For the text-containing cell, return its midpoint in [X, Y] coordinate format. 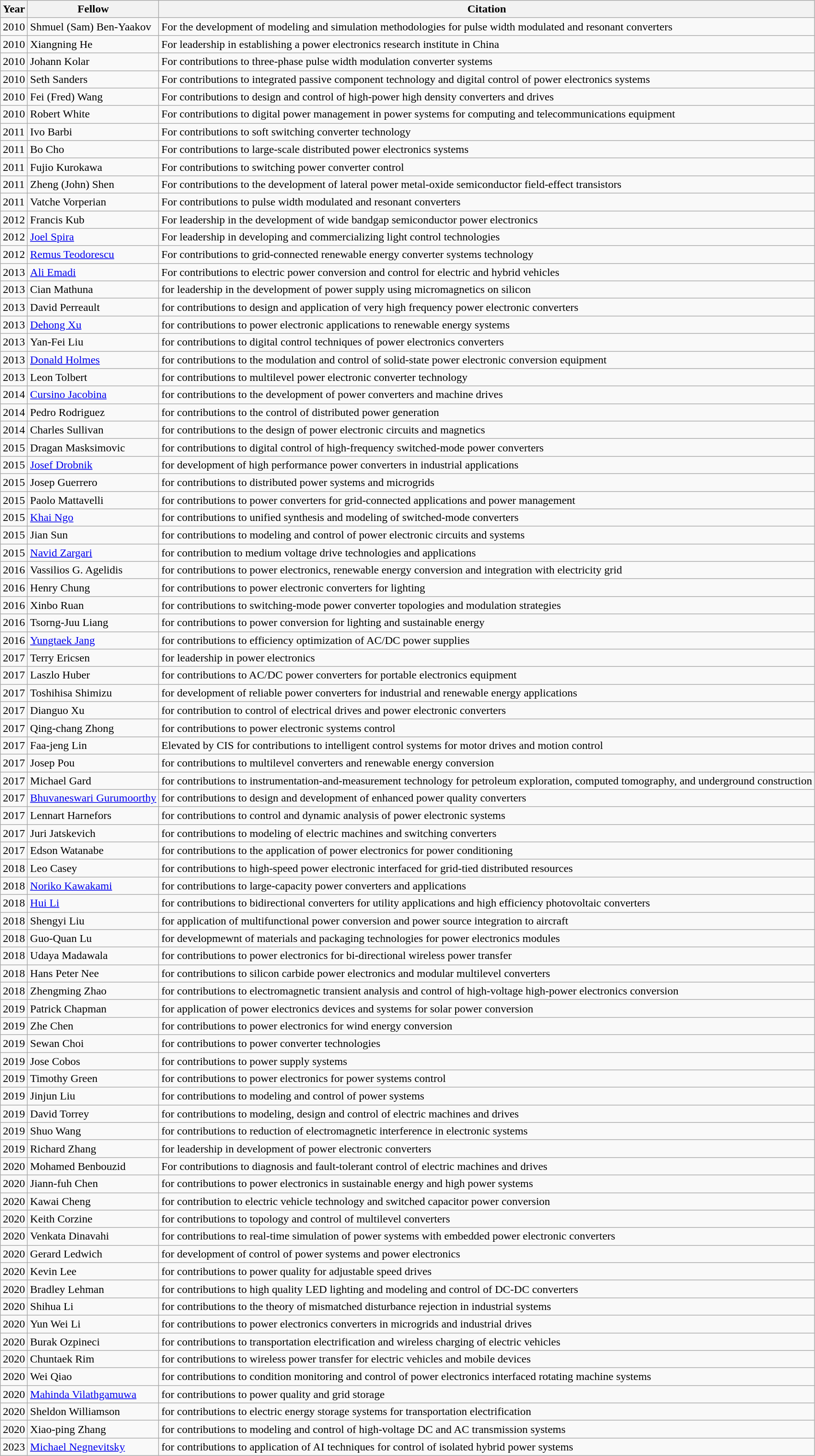
Gerard Ledwich [93, 1254]
for contributions to electric energy storage systems for transportation electrification [487, 1412]
Dianguo Xu [93, 710]
for application of power electronics devices and systems for solar power conversion [487, 1008]
for contributions to multilevel power electronic converter technology [487, 377]
for leadership in the development of power supply using micromagnetics on silicon [487, 290]
Dehong Xu [93, 325]
Leon Tolbert [93, 377]
for contributions to the theory of mismatched disturbance rejection in industrial systems [487, 1306]
Ali Emadi [93, 272]
Shuo Wang [93, 1131]
For contributions to the development of lateral power metal-oxide semiconductor field-effect transistors [487, 184]
Jinjun Liu [93, 1096]
for contributions to control and dynamic analysis of power electronic systems [487, 816]
for contributions to power electronic systems control [487, 728]
for contributions to power converters for grid-connected applications and power management [487, 500]
Year [14, 9]
Ivo Barbi [93, 132]
Lennart Harnefors [93, 816]
for contributions to design and application of very high frequency power electronic converters [487, 307]
Citation [487, 9]
for contributions to reduction of electromagnetic interference in electronic systems [487, 1131]
for contributions to distributed power systems and microgrids [487, 482]
for contributions to modeling, design and control of electric machines and drives [487, 1114]
Faa-jeng Lin [93, 745]
for contributions to real-time simulation of power systems with embedded power electronic converters [487, 1236]
Josep Guerrero [93, 482]
For contributions to large-scale distributed power electronics systems [487, 149]
Bo Cho [93, 149]
for application of multifunctional power conversion and power source integration to aircraft [487, 921]
for contributions to high-speed power electronic interfaced for grid-tied distributed resources [487, 868]
Michael Gard [93, 781]
Keith Corzine [93, 1219]
Joel Spira [93, 237]
Jose Cobos [93, 1061]
for contributions to power electronic converters for lighting [487, 588]
for contributions to efficiency optimization of AC/DC power supplies [487, 640]
for contributions to the development of power converters and machine drives [487, 395]
For contributions to electric power conversion and control for electric and hybrid vehicles [487, 272]
For contributions to soft switching converter technology [487, 132]
Leo Casey [93, 868]
Josef Drobnik [93, 465]
for contributions to unified synthesis and modeling of switched-mode converters [487, 518]
Qing-chang Zhong [93, 728]
Khai Ngo [93, 518]
Seth Sanders [93, 79]
for contributions to power supply systems [487, 1061]
For the development of modeling and simulation methodologies for pulse width modulated and resonant converters [487, 27]
for contributions to power electronics in sustainable energy and high power systems [487, 1184]
Tsorng-Juu Liang [93, 623]
for contributions to wireless power transfer for electric vehicles and mobile devices [487, 1359]
Richard Zhang [93, 1149]
Hans Peter Nee [93, 973]
Udaya Madawala [93, 956]
Yun Wei Li [93, 1324]
Fei (Fred) Wang [93, 97]
for contributions to bidirectional converters for utility applications and high efficiency photovoltaic converters [487, 903]
for development of control of power systems and power electronics [487, 1254]
For contributions to pulse width modulated and resonant converters [487, 202]
Shihua Li [93, 1306]
Kawai Cheng [93, 1201]
Chuntaek Rim [93, 1359]
for developmewnt of materials and packaging technologies for power electronics modules [487, 938]
for development of high performance power converters in industrial applications [487, 465]
for contributions to large-capacity power converters and applications [487, 886]
Zhengming Zhao [93, 991]
for contribution to electric vehicle technology and switched capacitor power conversion [487, 1201]
for contribution to control of electrical drives and power electronic converters [487, 710]
Cian Mathuna [93, 290]
for contributions to power electronics for bi-directional wireless power transfer [487, 956]
for contributions to modeling and control of high-voltage DC and AC transmission systems [487, 1429]
for contributions to multilevel converters and renewable energy conversion [487, 763]
Xiangning He [93, 44]
Mohamed Benbouzid [93, 1166]
Henry Chung [93, 588]
for contributions to power electronic applications to renewable energy systems [487, 325]
Michael Negnevitsky [93, 1447]
for contributions to AC/DC power converters for portable electronics equipment [487, 675]
Guo-Quan Lu [93, 938]
Laszlo Huber [93, 675]
for contributions to the control of distributed power generation [487, 412]
For leadership in developing and commercializing light control technologies [487, 237]
For contributions to integrated passive component technology and digital control of power electronics systems [487, 79]
Patrick Chapman [93, 1008]
for contributions to electromagnetic transient analysis and control of high-voltage high-power electronics conversion [487, 991]
Elevated by CIS for contributions to intelligent control systems for motor drives and motion control [487, 745]
Shmuel (Sam) Ben-Yaakov [93, 27]
Josep Pou [93, 763]
for contributions to switching-mode power converter topologies and modulation strategies [487, 605]
for contributions to instrumentation-and-measurement technology for petroleum exploration, computed tomography, and underground construction [487, 781]
For contributions to three-phase pulse width modulation converter systems [487, 62]
Edson Watanabe [93, 851]
for development of reliable power converters for industrial and renewable energy applications [487, 693]
Hui Li [93, 903]
Bradley Lehman [93, 1289]
For contributions to diagnosis and fault-tolerant control of electric machines and drives [487, 1166]
for contributions to topology and control of multilevel converters [487, 1219]
for contributions to power electronics converters in microgrids and industrial drives [487, 1324]
for contributions to power quality for adjustable speed drives [487, 1271]
Juri Jatskevich [93, 833]
Dragan Masksimovic [93, 447]
Bhuvaneswari Gurumoorthy [93, 798]
Mahinda Vilathgamuwa [93, 1394]
for contributions to application of AI techniques for control of isolated hybrid power systems [487, 1447]
Navid Zargari [93, 553]
Remus Teodorescu [93, 255]
For contributions to switching power converter control [487, 167]
for leadership in power electronics [487, 658]
for contribution to medium voltage drive technologies and applications [487, 553]
Cursino Jacobina [93, 395]
for contributions to modeling and control of power systems [487, 1096]
for contributions to design and development of enhanced power quality converters [487, 798]
for contributions to the modulation and control of solid-state power electronic conversion equipment [487, 360]
Robert White [93, 114]
For leadership in the development of wide bandgap semiconductor power electronics [487, 220]
for contributions to power conversion for lighting and sustainable energy [487, 623]
For contributions to digital power management in power systems for computing and telecommunications equipment [487, 114]
David Torrey [93, 1114]
for contributions to modeling and control of power electronic circuits and systems [487, 535]
for contributions to silicon carbide power electronics and modular multilevel converters [487, 973]
Xinbo Ruan [93, 605]
Shengyi Liu [93, 921]
Kevin Lee [93, 1271]
Fujio Kurokawa [93, 167]
Yan-Fei Liu [93, 342]
for contributions to the design of power electronic circuits and magnetics [487, 430]
Francis Kub [93, 220]
for contributions to high quality LED lighting and modeling and control of DC-DC converters [487, 1289]
Terry Ericsen [93, 658]
Fellow [93, 9]
Pedro Rodriguez [93, 412]
Sewan Choi [93, 1043]
Donald Holmes [93, 360]
Paolo Mattavelli [93, 500]
Zheng (John) Shen [93, 184]
for contributions to the application of power electronics for power conditioning [487, 851]
Xiao-ping Zhang [93, 1429]
Yungtaek Jang [93, 640]
for contributions to power quality and grid storage [487, 1394]
Wei Qiao [93, 1377]
Burak Ozpineci [93, 1342]
for contributions to power electronics for power systems control [487, 1079]
for contributions to digital control of high-frequency switched-mode power converters [487, 447]
Johann Kolar [93, 62]
for contributions to power electronics for wind energy conversion [487, 1026]
Noriko Kawakami [93, 886]
For leadership in establishing a power electronics research institute in China [487, 44]
For contributions to grid-connected renewable energy converter systems technology [487, 255]
for contributions to modeling of electric machines and switching converters [487, 833]
2023 [14, 1447]
Jiann-fuh Chen [93, 1184]
for contributions to transportation electrification and wireless charging of electric vehicles [487, 1342]
Sheldon Williamson [93, 1412]
Timothy Green [93, 1079]
for leadership in development of power electronic converters [487, 1149]
Zhe Chen [93, 1026]
for contributions to power electronics, renewable energy conversion and integration with electricity grid [487, 570]
For contributions to design and control of high-power high density converters and drives [487, 97]
Vatche Vorperian [93, 202]
Venkata Dinavahi [93, 1236]
Toshihisa Shimizu [93, 693]
Vassilios G. Agelidis [93, 570]
for contributions to digital control techniques of power electronics converters [487, 342]
for contributions to condition monitoring and control of power electronics interfaced rotating machine systems [487, 1377]
Charles Sullivan [93, 430]
for contributions to power converter technologies [487, 1043]
David Perreault [93, 307]
Jian Sun [93, 535]
